Scan for the cell matching the given text and deliver its [x, y] coordinate at center. 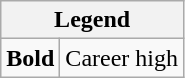
Career high [122, 58]
Legend [92, 20]
Bold [30, 58]
